Provide the (X, Y) coordinate of the cell's center where the given text is located.  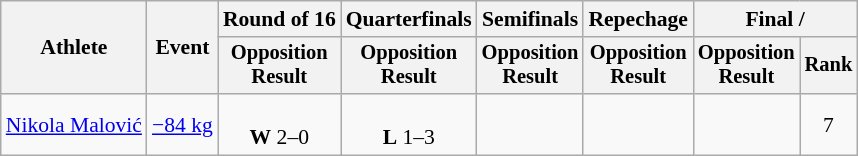
Nikola Malović (74, 124)
Rank (829, 66)
L 1–3 (409, 124)
Athlete (74, 48)
Event (182, 48)
−84 kg (182, 124)
Semifinals (530, 19)
Quarterfinals (409, 19)
Round of 16 (280, 19)
Repechage (638, 19)
Final / (775, 19)
W 2–0 (280, 124)
7 (829, 124)
